Capture the cell that displays the provided text and extract its (X, Y) central coordinate. 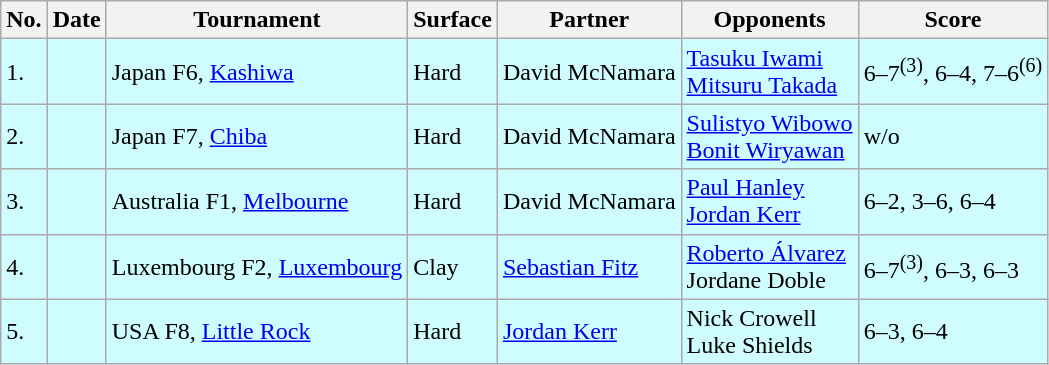
Surface (453, 20)
Australia F1, Melbourne (257, 202)
6–2, 3–6, 6–4 (953, 202)
Score (953, 20)
5. (24, 332)
Jordan Kerr (589, 332)
USA F8, Little Rock (257, 332)
Clay (453, 266)
Date (76, 20)
6–7(3), 6–3, 6–3 (953, 266)
Luxembourg F2, Luxembourg (257, 266)
w/o (953, 136)
Sulistyo Wibowo Bonit Wiryawan (770, 136)
6–7(3), 6–4, 7–6(6) (953, 72)
Paul Hanley Jordan Kerr (770, 202)
Sebastian Fitz (589, 266)
Nick Crowell Luke Shields (770, 332)
6–3, 6–4 (953, 332)
1. (24, 72)
Japan F6, Kashiwa (257, 72)
Japan F7, Chiba (257, 136)
3. (24, 202)
Partner (589, 20)
Tasuku Iwami Mitsuru Takada (770, 72)
No. (24, 20)
4. (24, 266)
Tournament (257, 20)
Roberto Álvarez Jordane Doble (770, 266)
Opponents (770, 20)
2. (24, 136)
